Determine the (X, Y) coordinate at the center of the cell enclosing the given text.  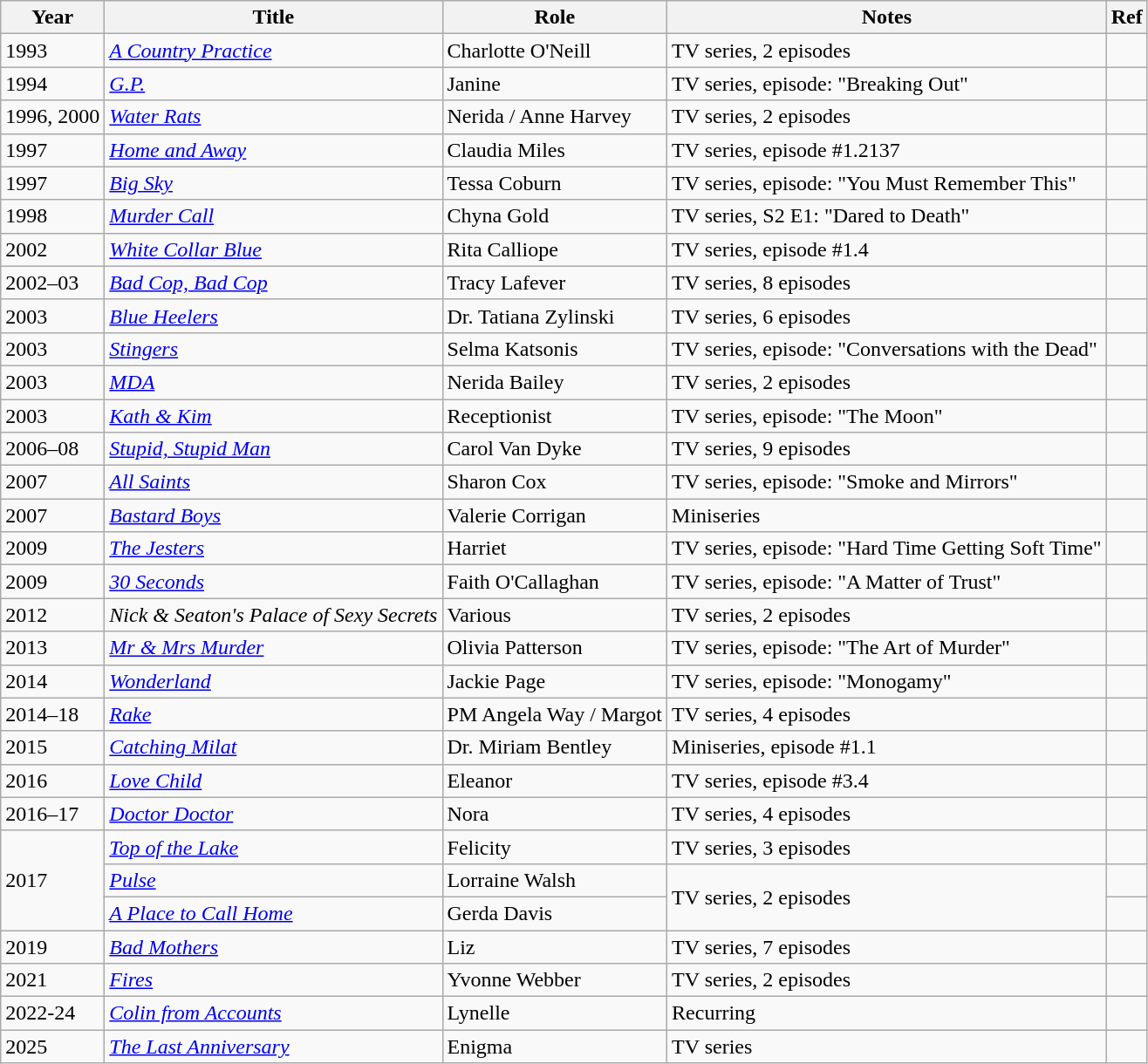
2014 (52, 681)
Bad Cop, Bad Cop (274, 283)
Home and Away (274, 150)
Stingers (274, 349)
Mr & Mrs Murder (274, 648)
Nick & Seaton's Palace of Sexy Secrets (274, 615)
Pulse (274, 880)
2019 (52, 946)
1996, 2000 (52, 117)
2017 (52, 880)
Catching Milat (274, 747)
Bastard Boys (274, 515)
Love Child (274, 781)
2021 (52, 980)
Various (555, 615)
Jackie Page (555, 681)
Stupid, Stupid Man (274, 449)
TV series, 9 episodes (887, 449)
Notes (887, 17)
G.P. (274, 84)
TV series, episode: "The Moon" (887, 416)
Doctor Doctor (274, 814)
2002 (52, 249)
TV series, episode: "Hard Time Getting Soft Time" (887, 549)
Lorraine Walsh (555, 880)
2006–08 (52, 449)
Dr. Miriam Bentley (555, 747)
TV series, episode: "Breaking Out" (887, 84)
Nerida / Anne Harvey (555, 117)
White Collar Blue (274, 249)
2012 (52, 615)
A Place to Call Home (274, 913)
Recurring (887, 1013)
Big Sky (274, 183)
2002–03 (52, 283)
Kath & Kim (274, 416)
Bad Mothers (274, 946)
Sharon Cox (555, 482)
TV series, episode: "Monogamy" (887, 681)
Miniseries, episode #1.1 (887, 747)
Lynelle (555, 1013)
Fires (274, 980)
2013 (52, 648)
2014–18 (52, 714)
Olivia Patterson (555, 648)
The Jesters (274, 549)
A Country Practice (274, 51)
Rita Calliope (555, 249)
Title (274, 17)
TV series, episode #1.4 (887, 249)
2016–17 (52, 814)
Enigma (555, 1047)
TV series, episode: "Smoke and Mirrors" (887, 482)
Top of the Lake (274, 847)
Tracy Lafever (555, 283)
Blue Heelers (274, 316)
Charlotte O'Neill (555, 51)
Role (555, 17)
Murder Call (274, 216)
Tessa Coburn (555, 183)
Nora (555, 814)
TV series (887, 1047)
Colin from Accounts (274, 1013)
TV series, episode #3.4 (887, 781)
All Saints (274, 482)
Gerda Davis (555, 913)
2016 (52, 781)
Janine (555, 84)
1994 (52, 84)
Carol Van Dyke (555, 449)
TV series, 6 episodes (887, 316)
The Last Anniversary (274, 1047)
TV series, 7 episodes (887, 946)
TV series, 3 episodes (887, 847)
Eleanor (555, 781)
TV series, 8 episodes (887, 283)
Harriet (555, 549)
2015 (52, 747)
Nerida Bailey (555, 382)
30 Seconds (274, 582)
2022-24 (52, 1013)
TV series, episode: "A Matter of Trust" (887, 582)
TV series, episode: "You Must Remember This" (887, 183)
TV series, S2 E1: "Dared to Death" (887, 216)
PM Angela Way / Margot (555, 714)
Felicity (555, 847)
Wonderland (274, 681)
1998 (52, 216)
Claudia Miles (555, 150)
Chyna Gold (555, 216)
Miniseries (887, 515)
Yvonne Webber (555, 980)
TV series, episode #1.2137 (887, 150)
2025 (52, 1047)
Faith O'Callaghan (555, 582)
Ref (1127, 17)
Dr. Tatiana Zylinski (555, 316)
Receptionist (555, 416)
Liz (555, 946)
1993 (52, 51)
MDA (274, 382)
Selma Katsonis (555, 349)
Rake (274, 714)
Year (52, 17)
TV series, episode: "The Art of Murder" (887, 648)
TV series, episode: "Conversations with the Dead" (887, 349)
Water Rats (274, 117)
Valerie Corrigan (555, 515)
